Output the [X, Y] coordinate of the center of the cell containing the given text.  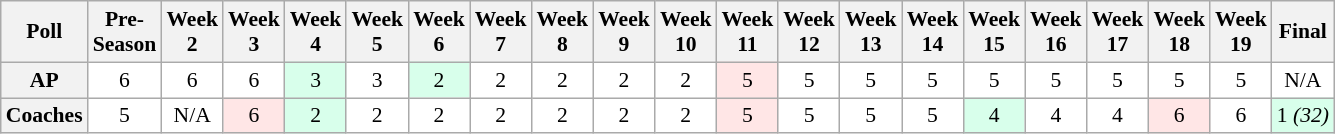
Week9 [624, 32]
Week10 [686, 32]
Week13 [871, 32]
Week8 [562, 32]
Coaches [44, 116]
Pre-Season [125, 32]
Week18 [1179, 32]
Week14 [933, 32]
Final [1303, 32]
Week5 [377, 32]
1 (32) [1303, 116]
Poll [44, 32]
Week12 [809, 32]
Week11 [748, 32]
Week2 [192, 32]
Week7 [501, 32]
Week15 [994, 32]
AP [44, 80]
Week19 [1241, 32]
Week16 [1056, 32]
Week4 [316, 32]
Week3 [254, 32]
Week17 [1118, 32]
Week6 [439, 32]
